Provide the (X, Y) coordinate of the cell's center where the given text is located.  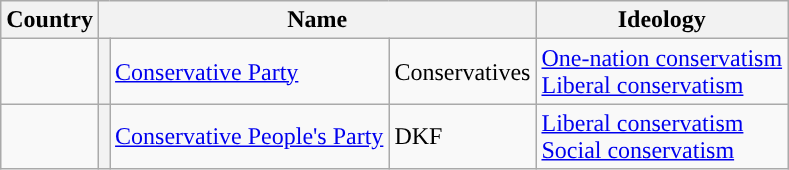
Conservative People's Party (250, 136)
Liberal conservatismSocial conservatism (662, 136)
DKF (462, 136)
One-nation conservatismLiberal conservatism (662, 72)
Country (50, 20)
Ideology (662, 20)
Name (316, 20)
Conservative Party (250, 72)
Conservatives (462, 72)
